Output the [x, y] coordinate of the center of the cell containing the given text.  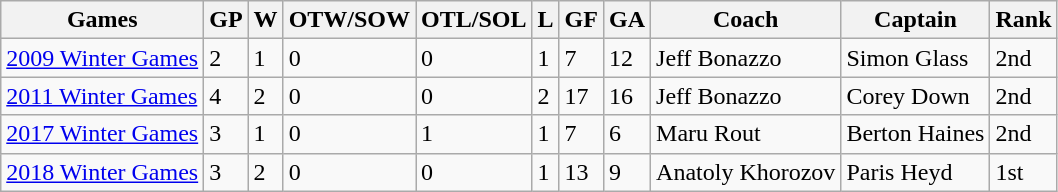
Maru Rout [746, 134]
L [546, 20]
Corey Down [916, 96]
Captain [916, 20]
9 [626, 172]
Anatoly Khorozov [746, 172]
13 [581, 172]
2011 Winter Games [102, 96]
2018 Winter Games [102, 172]
Berton Haines [916, 134]
2017 Winter Games [102, 134]
GA [626, 20]
OTL/SOL [474, 20]
Rank [1024, 20]
GP [226, 20]
Paris Heyd [916, 172]
1st [1024, 172]
12 [626, 58]
6 [626, 134]
OTW/SOW [349, 20]
16 [626, 96]
Simon Glass [916, 58]
4 [226, 96]
2009 Winter Games [102, 58]
W [266, 20]
Coach [746, 20]
Games [102, 20]
GF [581, 20]
17 [581, 96]
